Extract the (x, y) coordinate from the center of the cell holding the provided text.  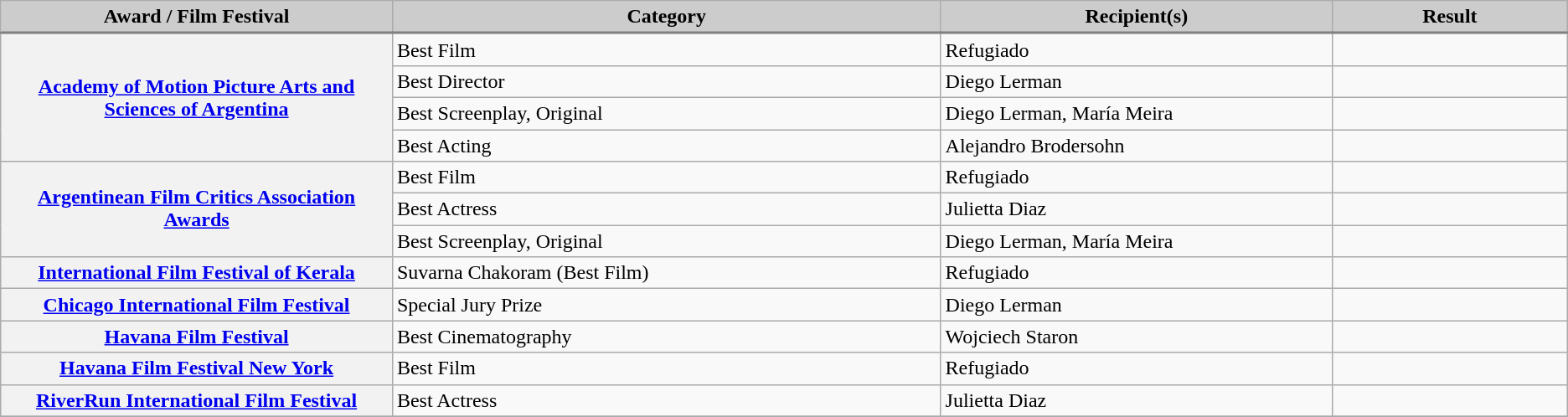
Chicago International Film Festival (197, 305)
Argentinean Film Critics Association Awards (197, 209)
Suvarna Chakoram (Best Film) (667, 273)
Category (667, 17)
Academy of Motion Picture Arts and Sciences of Argentina (197, 97)
RiverRun International Film Festival (197, 400)
Special Jury Prize (667, 305)
Recipient(s) (1137, 17)
Best Director (667, 81)
Wojciech Staron (1137, 337)
Award / Film Festival (197, 17)
Result (1451, 17)
Best Cinematography (667, 337)
Alejandro Brodersohn (1137, 145)
Havana Film Festival New York (197, 368)
Best Acting (667, 145)
Havana Film Festival (197, 337)
International Film Festival of Kerala (197, 273)
